Output the (x, y) coordinate of the center of the cell containing the given text.  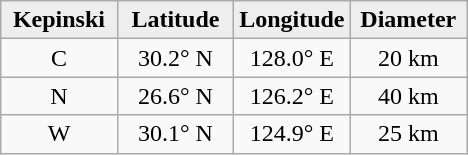
126.2° E (292, 96)
30.2° N (175, 58)
Kepinski (59, 20)
W (59, 134)
40 km (408, 96)
26.6° N (175, 96)
25 km (408, 134)
124.9° E (292, 134)
128.0° E (292, 58)
C (59, 58)
Diameter (408, 20)
N (59, 96)
30.1° N (175, 134)
Latitude (175, 20)
Longitude (292, 20)
20 km (408, 58)
